Provide the (X, Y) coordinate of the cell's center where the given text is located.  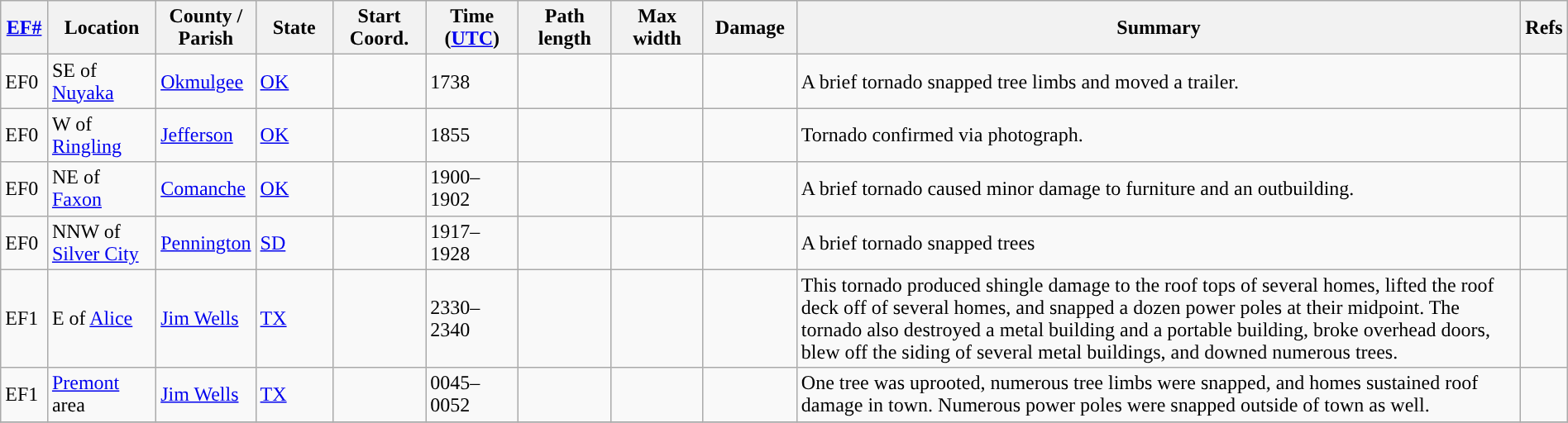
0045–0052 (472, 395)
2330–2340 (472, 319)
A brief tornado snapped tree limbs and moved a trailer. (1158, 81)
Path length (565, 28)
Start Coord. (379, 28)
1738 (472, 81)
A brief tornado snapped trees (1158, 243)
NNW of Silver City (101, 243)
W of Ringling (101, 135)
Max width (657, 28)
Pennington (206, 243)
Time (UTC) (472, 28)
State (294, 28)
County / Parish (206, 28)
SE of Nuyaka (101, 81)
Premont area (101, 395)
Tornado confirmed via photograph. (1158, 135)
A brief tornado caused minor damage to furniture and an outbuilding. (1158, 188)
EF# (25, 28)
Summary (1158, 28)
SD (294, 243)
Refs (1545, 28)
E of Alice (101, 319)
1855 (472, 135)
1917–1928 (472, 243)
Comanche (206, 188)
Damage (749, 28)
Jefferson (206, 135)
Location (101, 28)
1900–1902 (472, 188)
Okmulgee (206, 81)
NE of Faxon (101, 188)
